Find where the given text appears and provide that cell's center as (X, Y) coordinate. 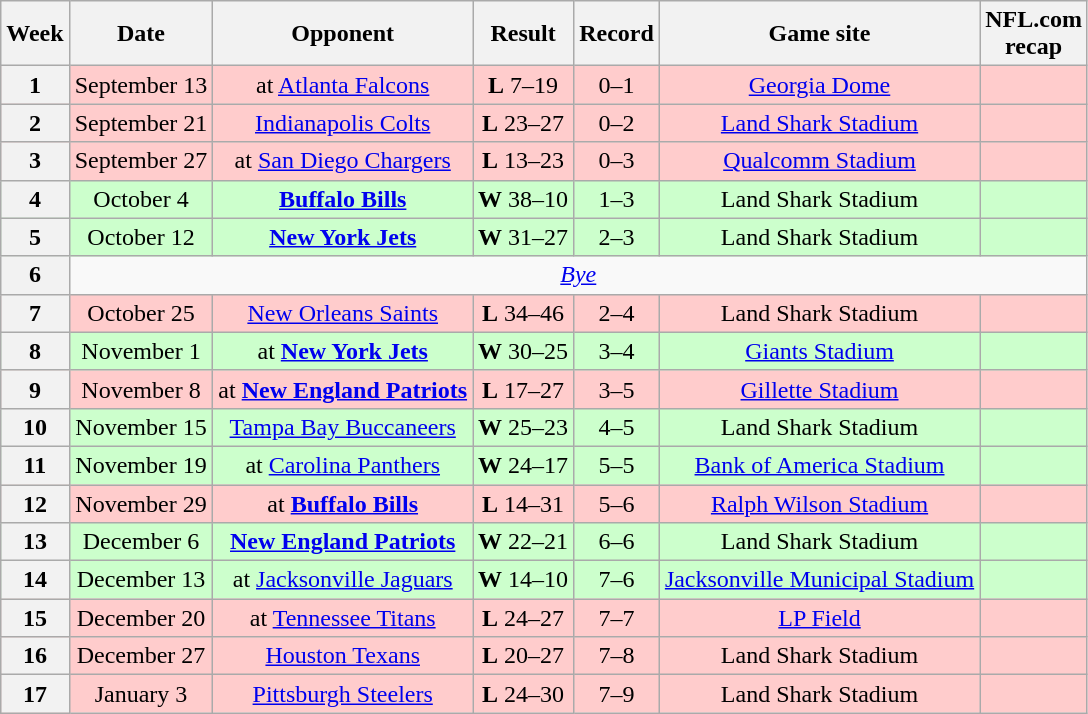
3–5 (617, 389)
Bank of America Stadium (819, 465)
November 19 (141, 465)
L 24–30 (524, 694)
5 (35, 237)
13 (35, 542)
September 21 (141, 123)
Jacksonville Municipal Stadium (819, 580)
September 13 (141, 85)
2–4 (617, 313)
at Carolina Panthers (343, 465)
6–6 (617, 542)
December 27 (141, 656)
December 6 (141, 542)
at San Diego Chargers (343, 161)
W 31–27 (524, 237)
12 (35, 503)
L 23–27 (524, 123)
W 38–10 (524, 199)
6 (35, 275)
W 22–21 (524, 542)
14 (35, 580)
Gillette Stadium (819, 389)
8 (35, 351)
7–6 (617, 580)
0–1 (617, 85)
W 25–23 (524, 427)
Qualcomm Stadium (819, 161)
5–6 (617, 503)
3 (35, 161)
Opponent (343, 34)
15 (35, 618)
4–5 (617, 427)
L 34–46 (524, 313)
November 1 (141, 351)
January 3 (141, 694)
Date (141, 34)
L 7–19 (524, 85)
Record (617, 34)
New Orleans Saints (343, 313)
7–9 (617, 694)
Buffalo Bills (343, 199)
Giants Stadium (819, 351)
September 27 (141, 161)
W 14–10 (524, 580)
L 13–23 (524, 161)
W 30–25 (524, 351)
3–4 (617, 351)
at Buffalo Bills (343, 503)
Result (524, 34)
Indianapolis Colts (343, 123)
New York Jets (343, 237)
10 (35, 427)
1–3 (617, 199)
at Jacksonville Jaguars (343, 580)
W 24–17 (524, 465)
Houston Texans (343, 656)
Ralph Wilson Stadium (819, 503)
L 14–31 (524, 503)
NFL.comrecap (1034, 34)
LP Field (819, 618)
2 (35, 123)
December 13 (141, 580)
November 8 (141, 389)
5–5 (617, 465)
16 (35, 656)
Bye (578, 275)
New England Patriots (343, 542)
November 15 (141, 427)
1 (35, 85)
Game site (819, 34)
L 20–27 (524, 656)
November 29 (141, 503)
December 20 (141, 618)
17 (35, 694)
at New York Jets (343, 351)
Tampa Bay Buccaneers (343, 427)
Georgia Dome (819, 85)
at New England Patriots (343, 389)
7–7 (617, 618)
2–3 (617, 237)
at Atlanta Falcons (343, 85)
October 12 (141, 237)
October 4 (141, 199)
7–8 (617, 656)
October 25 (141, 313)
11 (35, 465)
at Tennessee Titans (343, 618)
0–3 (617, 161)
9 (35, 389)
7 (35, 313)
L 24–27 (524, 618)
Week (35, 34)
Pittsburgh Steelers (343, 694)
0–2 (617, 123)
4 (35, 199)
L 17–27 (524, 389)
